Identify which cell holds the provided text, then report its (X, Y) central coordinate. 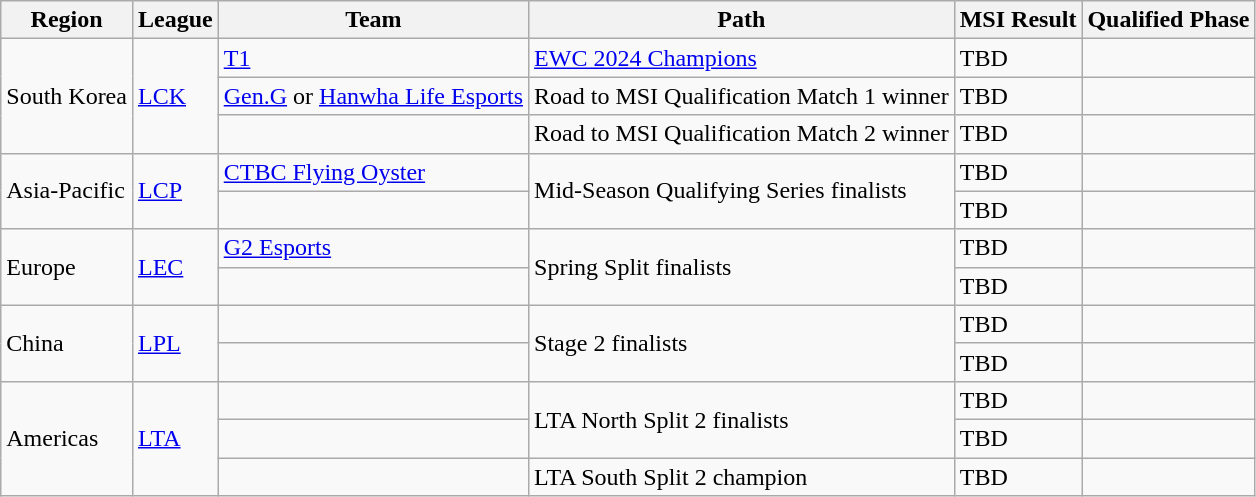
CTBC Flying Oyster (373, 172)
Path (742, 20)
LCP (175, 191)
South Korea (67, 96)
LTA North Split 2 finalists (742, 419)
G2 Esports (373, 248)
EWC 2024 Champions (742, 58)
Asia-Pacific (67, 191)
Road to MSI Qualification Match 2 winner (742, 134)
China (67, 343)
T1 (373, 58)
Mid-Season Qualifying Series finalists (742, 191)
League (175, 20)
MSI Result (1018, 20)
Spring Split finalists (742, 267)
Team (373, 20)
Americas (67, 438)
LPL (175, 343)
LTA South Split 2 champion (742, 477)
LCK (175, 96)
LTA (175, 438)
Qualified Phase (1168, 20)
LEC (175, 267)
Europe (67, 267)
Road to MSI Qualification Match 1 winner (742, 96)
Region (67, 20)
Gen.G or Hanwha Life Esports (373, 96)
Stage 2 finalists (742, 343)
